Determine the [X, Y] coordinate at the center of the cell enclosing the given text.  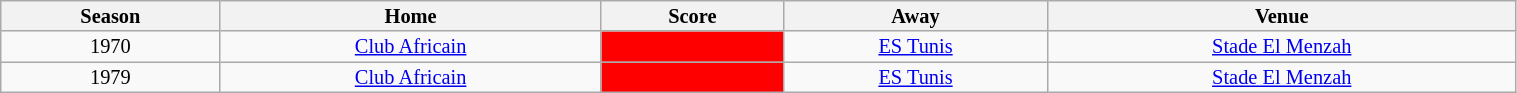
1970 [110, 46]
Season [110, 16]
Away [916, 16]
Home [410, 16]
Venue [1282, 16]
1979 [110, 78]
Score [692, 16]
